From the cell containing the given text, extract its center point as [x, y] coordinate. 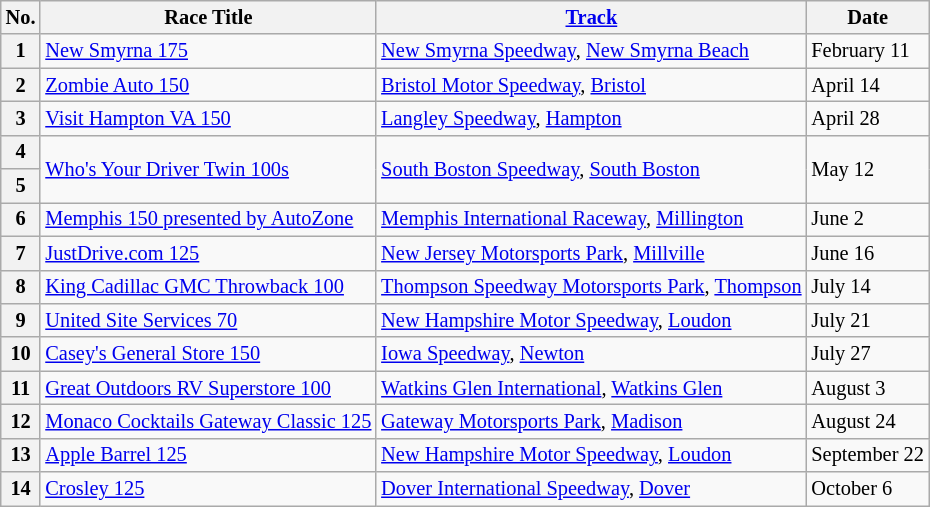
Memphis 150 presented by AutoZone [208, 219]
13 [21, 455]
August 3 [867, 388]
3 [21, 118]
June 2 [867, 219]
August 24 [867, 421]
9 [21, 320]
Zombie Auto 150 [208, 85]
Iowa Speedway, Newton [591, 354]
Memphis International Raceway, Millington [591, 219]
7 [21, 253]
Dover International Speedway, Dover [591, 489]
5 [21, 186]
Visit Hampton VA 150 [208, 118]
8 [21, 287]
2 [21, 85]
Gateway Motorsports Park, Madison [591, 421]
Monaco Cocktails Gateway Classic 125 [208, 421]
July 14 [867, 287]
King Cadillac GMC Throwback 100 [208, 287]
September 22 [867, 455]
Who's Your Driver Twin 100s [208, 168]
Great Outdoors RV Superstore 100 [208, 388]
April 14 [867, 85]
April 28 [867, 118]
4 [21, 152]
New Smyrna Speedway, New Smyrna Beach [591, 51]
Thompson Speedway Motorsports Park, Thompson [591, 287]
Date [867, 17]
July 27 [867, 354]
6 [21, 219]
Race Title [208, 17]
Track [591, 17]
1 [21, 51]
October 6 [867, 489]
10 [21, 354]
Apple Barrel 125 [208, 455]
JustDrive.com 125 [208, 253]
June 16 [867, 253]
May 12 [867, 168]
No. [21, 17]
New Smyrna 175 [208, 51]
Watkins Glen International, Watkins Glen [591, 388]
United Site Services 70 [208, 320]
February 11 [867, 51]
12 [21, 421]
11 [21, 388]
New Jersey Motorsports Park, Millville [591, 253]
Langley Speedway, Hampton [591, 118]
Casey's General Store 150 [208, 354]
14 [21, 489]
July 21 [867, 320]
Crosley 125 [208, 489]
South Boston Speedway, South Boston [591, 168]
Bristol Motor Speedway, Bristol [591, 85]
